Return [x, y] of the center of cell containing provided text 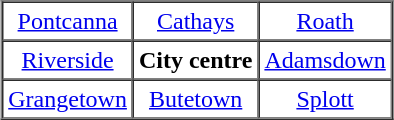
Butetown [196, 100]
Adamsdown [324, 60]
Pontcanna [68, 22]
City centre [196, 60]
Grangetown [68, 100]
Riverside [68, 60]
Cathays [196, 22]
Roath [324, 22]
Splott [324, 100]
